Detect which cell encompasses the target text, then output its (X, Y) center coordinate. 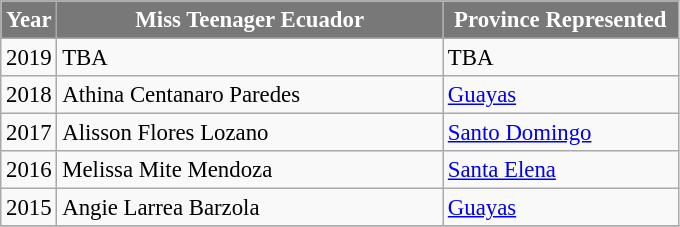
Santo Domingo (560, 133)
2019 (29, 58)
Miss Teenager Ecuador (250, 20)
Santa Elena (560, 170)
Melissa Mite Mendoza (250, 170)
Year (29, 20)
Alisson Flores Lozano (250, 133)
2017 (29, 133)
Athina Centanaro Paredes (250, 95)
Angie Larrea Barzola (250, 208)
2016 (29, 170)
2018 (29, 95)
Province Represented (560, 20)
2015 (29, 208)
